Locate the cell with the specified text and output its (X, Y) center coordinate. 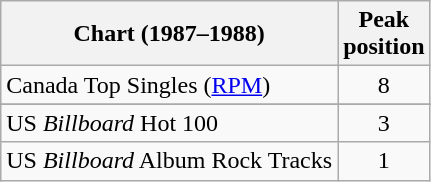
Canada Top Singles (RPM) (170, 85)
US Billboard Album Rock Tracks (170, 161)
1 (384, 161)
Peakposition (384, 34)
8 (384, 85)
US Billboard Hot 100 (170, 123)
Chart (1987–1988) (170, 34)
3 (384, 123)
